Extract the (X, Y) coordinate from the center of the cell holding the provided text.  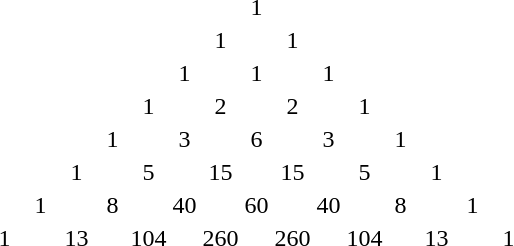
60 (256, 205)
6 (256, 139)
